Search for the cell housing the specified text and yield its (X, Y) center coordinate. 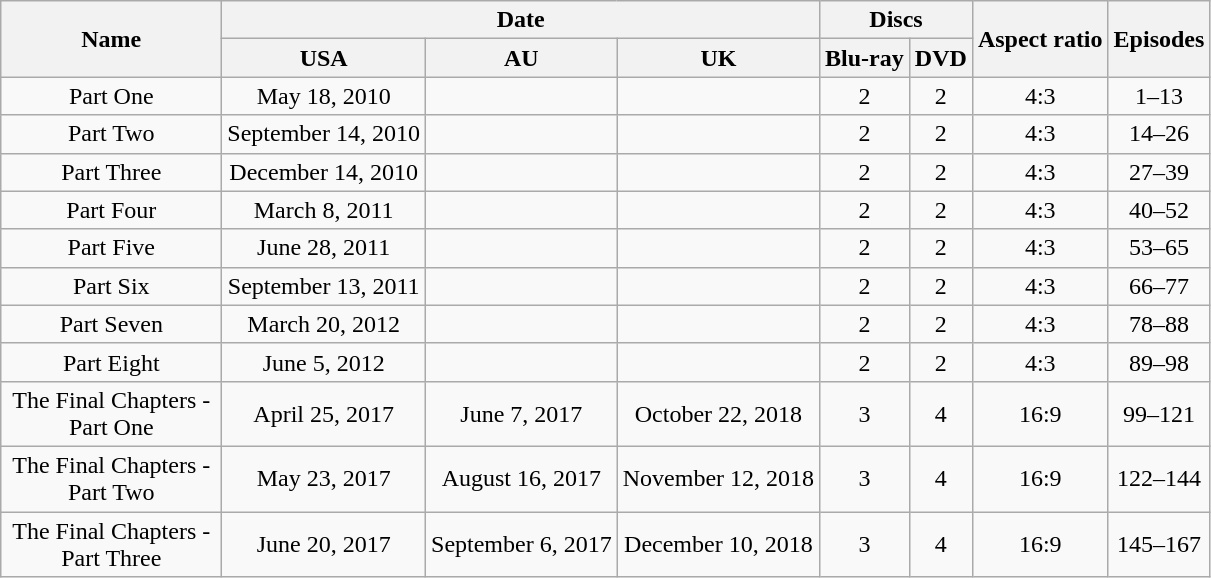
122–144 (1159, 478)
June 28, 2011 (324, 248)
Part Eight (112, 362)
September 6, 2017 (522, 544)
June 7, 2017 (522, 414)
40–52 (1159, 210)
Part Five (112, 248)
November 12, 2018 (718, 478)
99–121 (1159, 414)
June 5, 2012 (324, 362)
Date (521, 20)
Discs (896, 20)
1–13 (1159, 96)
August 16, 2017 (522, 478)
Part Four (112, 210)
Aspect ratio (1040, 39)
Part Six (112, 286)
May 23, 2017 (324, 478)
14–26 (1159, 134)
The Final Chapters - Part Three (112, 544)
The Final Chapters - Part Two (112, 478)
Episodes (1159, 39)
Part One (112, 96)
Blu-ray (865, 58)
27–39 (1159, 172)
May 18, 2010 (324, 96)
Name (112, 39)
June 20, 2017 (324, 544)
Part Seven (112, 324)
AU (522, 58)
December 14, 2010 (324, 172)
145–167 (1159, 544)
March 20, 2012 (324, 324)
Part Three (112, 172)
April 25, 2017 (324, 414)
66–77 (1159, 286)
53–65 (1159, 248)
USA (324, 58)
December 10, 2018 (718, 544)
Part Two (112, 134)
78–88 (1159, 324)
September 14, 2010 (324, 134)
89–98 (1159, 362)
September 13, 2011 (324, 286)
UK (718, 58)
The Final Chapters - Part One (112, 414)
October 22, 2018 (718, 414)
March 8, 2011 (324, 210)
DVD (940, 58)
